For the text-containing cell, return its midpoint in [x, y] coordinate format. 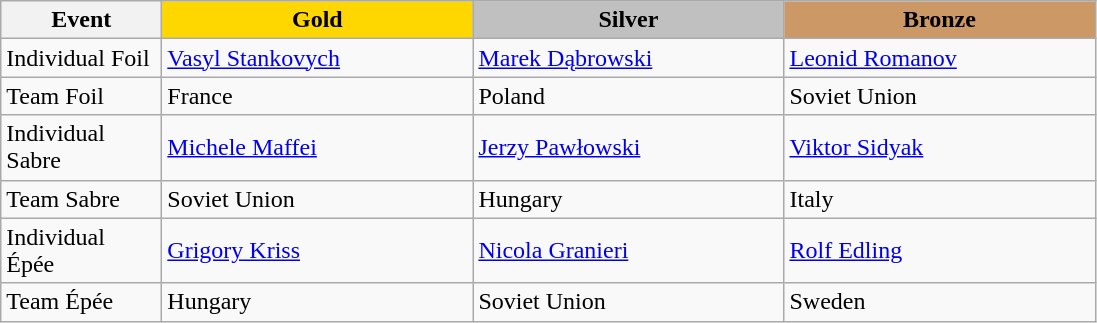
Grigory Kriss [318, 250]
Gold [318, 20]
Leonid Romanov [940, 58]
Nicola Granieri [628, 250]
Jerzy Pawłowski [628, 148]
Team Sabre [82, 199]
Marek Dąbrowski [628, 58]
Individual Épée [82, 250]
Event [82, 20]
Poland [628, 96]
Individual Foil [82, 58]
Team Épée [82, 302]
Rolf Edling [940, 250]
France [318, 96]
Individual Sabre [82, 148]
Bronze [940, 20]
Michele Maffei [318, 148]
Viktor Sidyak [940, 148]
Team Foil [82, 96]
Vasyl Stankovych [318, 58]
Italy [940, 199]
Silver [628, 20]
Sweden [940, 302]
